Return the (x, y) coordinate for the center point of the cell that contains the specified text.  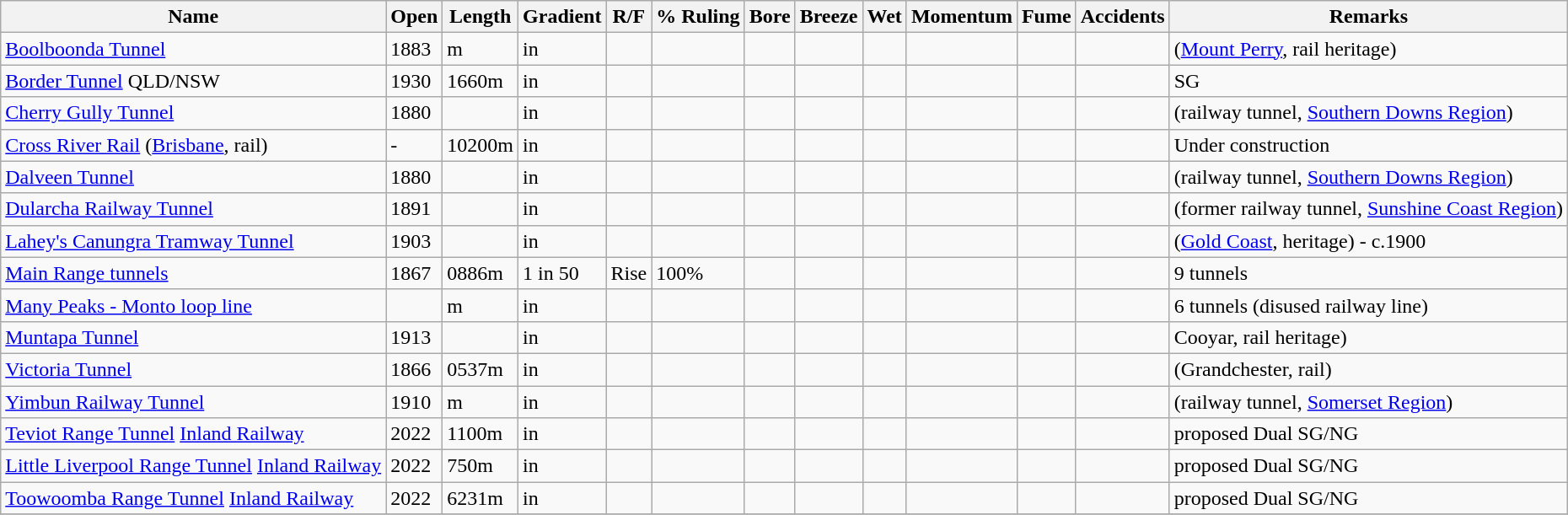
1910 (415, 402)
Toowoomba Range Tunnel Inland Railway (194, 498)
6 tunnels (disused railway line) (1368, 305)
Cherry Gully Tunnel (194, 113)
R/F (629, 17)
Dularcha Railway Tunnel (194, 209)
1891 (415, 209)
Muntapa Tunnel (194, 337)
Gradient (562, 17)
(Grandchester, rail) (1368, 369)
Main Range tunnels (194, 273)
(Mount Perry, rail heritage) (1368, 49)
(former railway tunnel, Sunshine Coast Region) (1368, 209)
Wet (884, 17)
Teviot Range Tunnel Inland Railway (194, 434)
Bore (770, 17)
Fume (1046, 17)
Dalveen Tunnel (194, 177)
(railway tunnel, Somerset Region) (1368, 402)
Cooyar, rail heritage) (1368, 337)
1913 (415, 337)
Lahey's Canungra Tramway Tunnel (194, 241)
Victoria Tunnel (194, 369)
SG (1368, 81)
1883 (415, 49)
Boolboonda Tunnel (194, 49)
Cross River Rail (Brisbane, rail) (194, 145)
Name (194, 17)
Length (481, 17)
Remarks (1368, 17)
1867 (415, 273)
Border Tunnel QLD/NSW (194, 81)
Rise (629, 273)
Breeze (829, 17)
(Gold Coast, heritage) - c.1900 (1368, 241)
Under construction (1368, 145)
Accidents (1123, 17)
1 in 50 (562, 273)
9 tunnels (1368, 273)
0537m (481, 369)
Yimbun Railway Tunnel (194, 402)
100% (698, 273)
Momentum (961, 17)
Little Liverpool Range Tunnel Inland Railway (194, 466)
1930 (415, 81)
1866 (415, 369)
0886m (481, 273)
- (415, 145)
% Ruling (698, 17)
6231m (481, 498)
1100m (481, 434)
1660m (481, 81)
10200m (481, 145)
Open (415, 17)
1903 (415, 241)
Many Peaks - Monto loop line (194, 305)
750m (481, 466)
